Extract the [x, y] coordinate from the center of the cell holding the provided text.  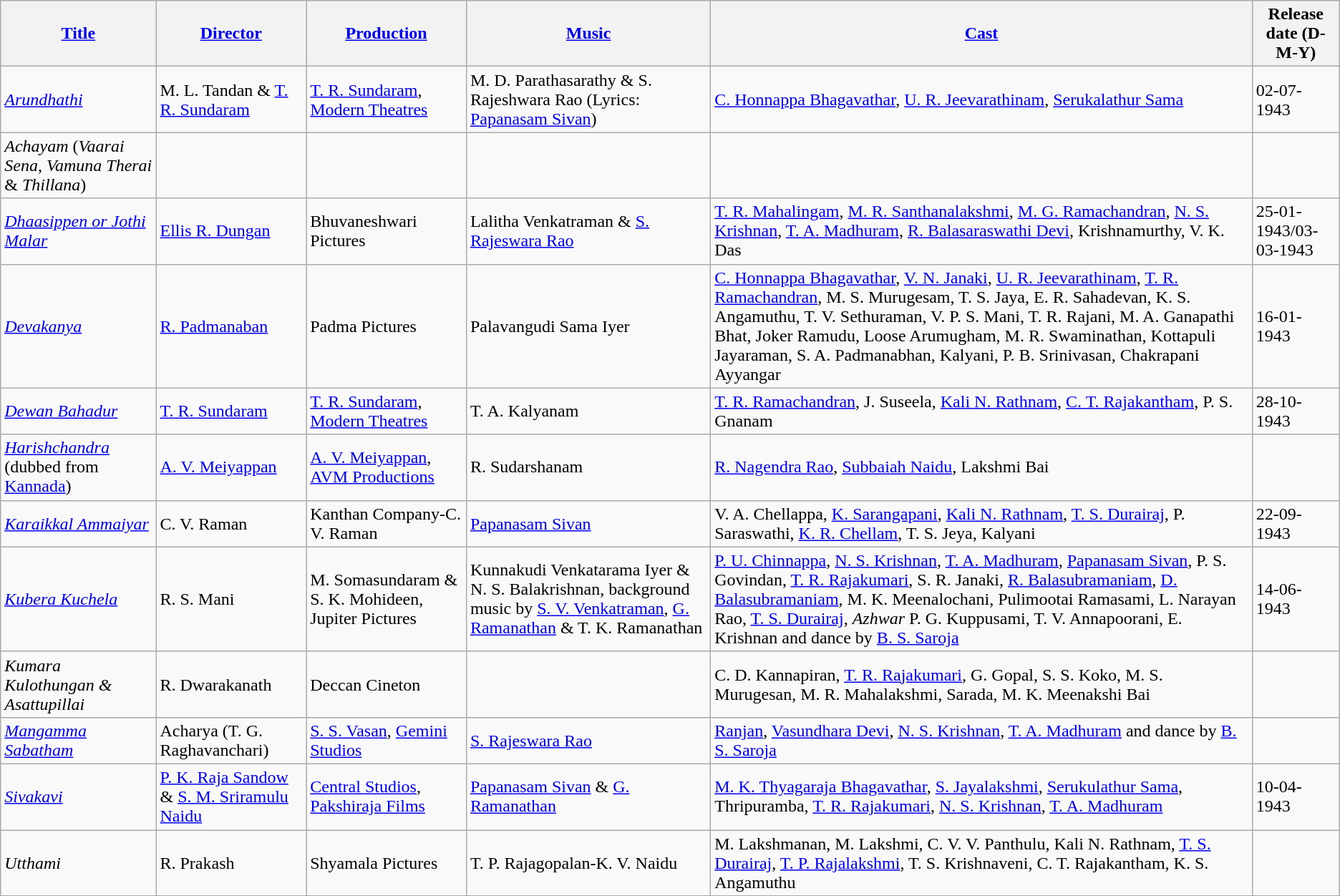
Cast [981, 34]
10-04-1943 [1296, 797]
M. Somasundaram & S. K. Mohideen, Jupiter Pictures [387, 599]
Padma Pictures [387, 326]
M. L. Tandan & T. R. Sundaram [231, 99]
Papanasam Sivan & G. Ramanathan [588, 797]
P. K. Raja Sandow & S. M. Sriramulu Naidu [231, 797]
Arundhathi [79, 99]
Achayam (Vaarai Sena, Vamuna Therai & Thillana) [79, 165]
T. P. Rajagopalan-K. V. Naidu [588, 863]
Production [387, 34]
02-07-1943 [1296, 99]
22-09-1943 [1296, 524]
Director [231, 34]
16-01-1943 [1296, 326]
T. R. Mahalingam, M. R. Santhanalakshmi, M. G. Ramachandran, N. S. Krishnan, T. A. Madhuram, R. Balasaraswathi Devi, Krishnamurthy, V. K. Das [981, 231]
Bhuvaneshwari Pictures [387, 231]
Music [588, 34]
Deccan Cineton [387, 684]
Kumara Kulothungan & Asattupillai [79, 684]
Shyamala Pictures [387, 863]
Kunnakudi Venkatarama Iyer & N. S. Balakrishnan, background music by S. V. Venkatraman, G. Ramanathan & T. K. Ramanathan [588, 599]
A. V. Meiyappan, AVM Productions [387, 467]
Release date (D-M-Y) [1296, 34]
Acharya (T. G. Raghavanchari) [231, 740]
T. R. Sundaram [231, 411]
C. D. Kannapiran, T. R. Rajakumari, G. Gopal, S. S. Koko, M. S. Murugesan, M. R. Mahalakshmi, Sarada, M. K. Meenakshi Bai [981, 684]
C. V. Raman [231, 524]
Mangamma Sabatham [79, 740]
Kubera Kuchela [79, 599]
Central Studios, Pakshiraja Films [387, 797]
Utthami [79, 863]
14-06-1943 [1296, 599]
T. A. Kalyanam [588, 411]
Ranjan, Vasundhara Devi, N. S. Krishnan, T. A. Madhuram and dance by B. S. Saroja [981, 740]
Dhaasippen or Jothi Malar [79, 231]
R. Padmanaban [231, 326]
Harishchandra(dubbed from Kannada) [79, 467]
C. Honnappa Bhagavathar, U. R. Jeevarathinam, Serukalathur Sama [981, 99]
T. R. Ramachandran, J. Suseela, Kali N. Rathnam, C. T. Rajakantham, P. S. Gnanam [981, 411]
Kanthan Company-C. V. Raman [387, 524]
R. Nagendra Rao, Subbaiah Naidu, Lakshmi Bai [981, 467]
Devakanya [79, 326]
R. Prakash [231, 863]
R. Dwarakanath [231, 684]
25-01-1943/03-03-1943 [1296, 231]
M. K. Thyagaraja Bhagavathar, S. Jayalakshmi, Serukulathur Sama, Thripuramba, T. R. Rajakumari, N. S. Krishnan, T. A. Madhuram [981, 797]
Palavangudi Sama Iyer [588, 326]
R. Sudarshanam [588, 467]
Karaikkal Ammaiyar [79, 524]
V. A. Chellappa, K. Sarangapani, Kali N. Rathnam, T. S. Durairaj, P. Saraswathi, K. R. Chellam, T. S. Jeya, Kalyani [981, 524]
S. S. Vasan, Gemini Studios [387, 740]
Ellis R. Dungan [231, 231]
Dewan Bahadur [79, 411]
S. Rajeswara Rao [588, 740]
Lalitha Venkatraman & S. Rajeswara Rao [588, 231]
28-10-1943 [1296, 411]
R. S. Mani [231, 599]
Papanasam Sivan [588, 524]
A. V. Meiyappan [231, 467]
M. D. Parathasarathy & S. Rajeshwara Rao (Lyrics: Papanasam Sivan) [588, 99]
Title [79, 34]
Sivakavi [79, 797]
